Return the (x, y) coordinate for the center point of the cell that contains the specified text.  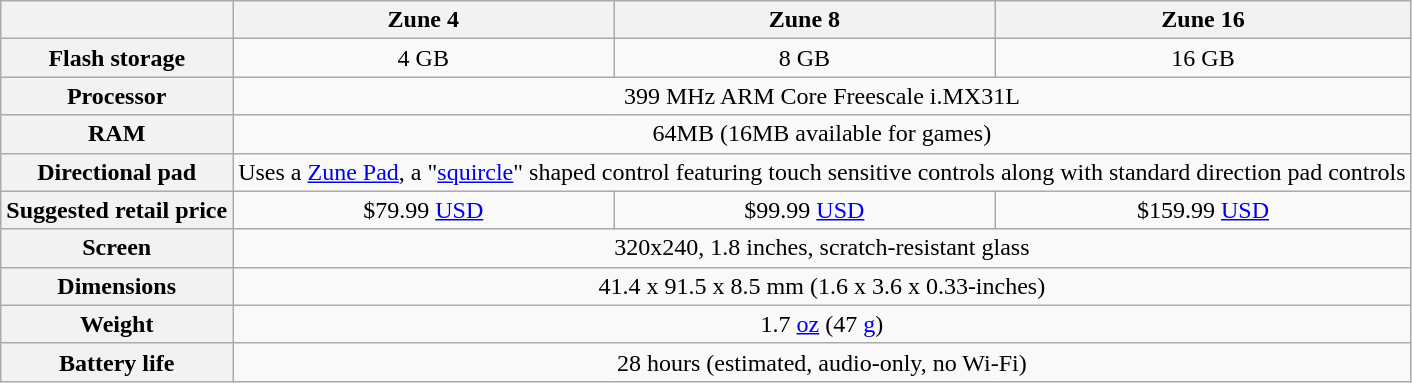
Processor (117, 96)
Dimensions (117, 286)
Battery life (117, 362)
41.4 x 91.5 x 8.5 mm (1.6 x 3.6 x 0.33-inches) (822, 286)
$99.99 USD (804, 210)
Suggested retail price (117, 210)
RAM (117, 134)
Screen (117, 248)
Directional pad (117, 172)
28 hours (estimated, audio-only, no Wi-Fi) (822, 362)
16 GB (1203, 58)
64MB (16MB available for games) (822, 134)
Zune 8 (804, 20)
Zune 16 (1203, 20)
320x240, 1.8 inches, scratch-resistant glass (822, 248)
Zune 4 (424, 20)
8 GB (804, 58)
$159.99 USD (1203, 210)
$79.99 USD (424, 210)
Flash storage (117, 58)
Uses a Zune Pad, a "squircle" shaped control featuring touch sensitive controls along with standard direction pad controls (822, 172)
Weight (117, 324)
399 MHz ARM Core Freescale i.MX31L (822, 96)
4 GB (424, 58)
1.7 oz (47 g) (822, 324)
